Determine the (X, Y) coordinate at the center of the cell enclosing the given text.  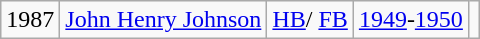
HB/ FB (310, 20)
1949-1950 (410, 20)
John Henry Johnson (164, 20)
1987 (30, 20)
